Locate the cell with the specified text and output its (x, y) center coordinate. 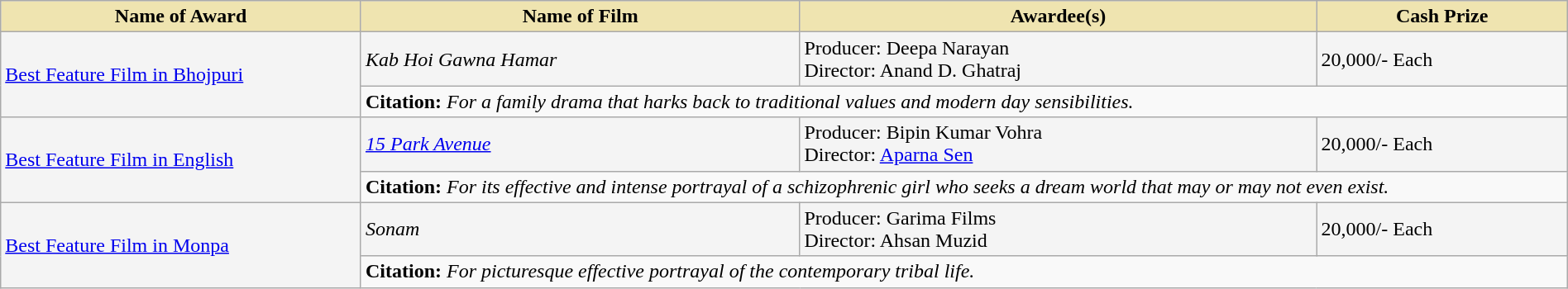
Producer: Deepa NarayanDirector: Anand D. Ghatraj (1059, 59)
Producer: Bipin Kumar VohraDirector: Aparna Sen (1059, 144)
Best Feature Film in Monpa (181, 244)
Sonam (580, 230)
15 Park Avenue (580, 144)
Citation: For picturesque effective portrayal of the contemporary tribal life. (964, 272)
Cash Prize (1442, 17)
Best Feature Film in English (181, 160)
Producer: Garima FilmsDirector: Ahsan Muzid (1059, 230)
Name of Award (181, 17)
Citation: For its effective and intense portrayal of a schizophrenic girl who seeks a dream world that may or may not even exist. (964, 187)
Citation: For a family drama that harks back to traditional values and modern day sensibilities. (964, 102)
Best Feature Film in Bhojpuri (181, 74)
Name of Film (580, 17)
Kab Hoi Gawna Hamar (580, 59)
Awardee(s) (1059, 17)
